Provide the [x, y] coordinate of the cell's center where the given text is located.  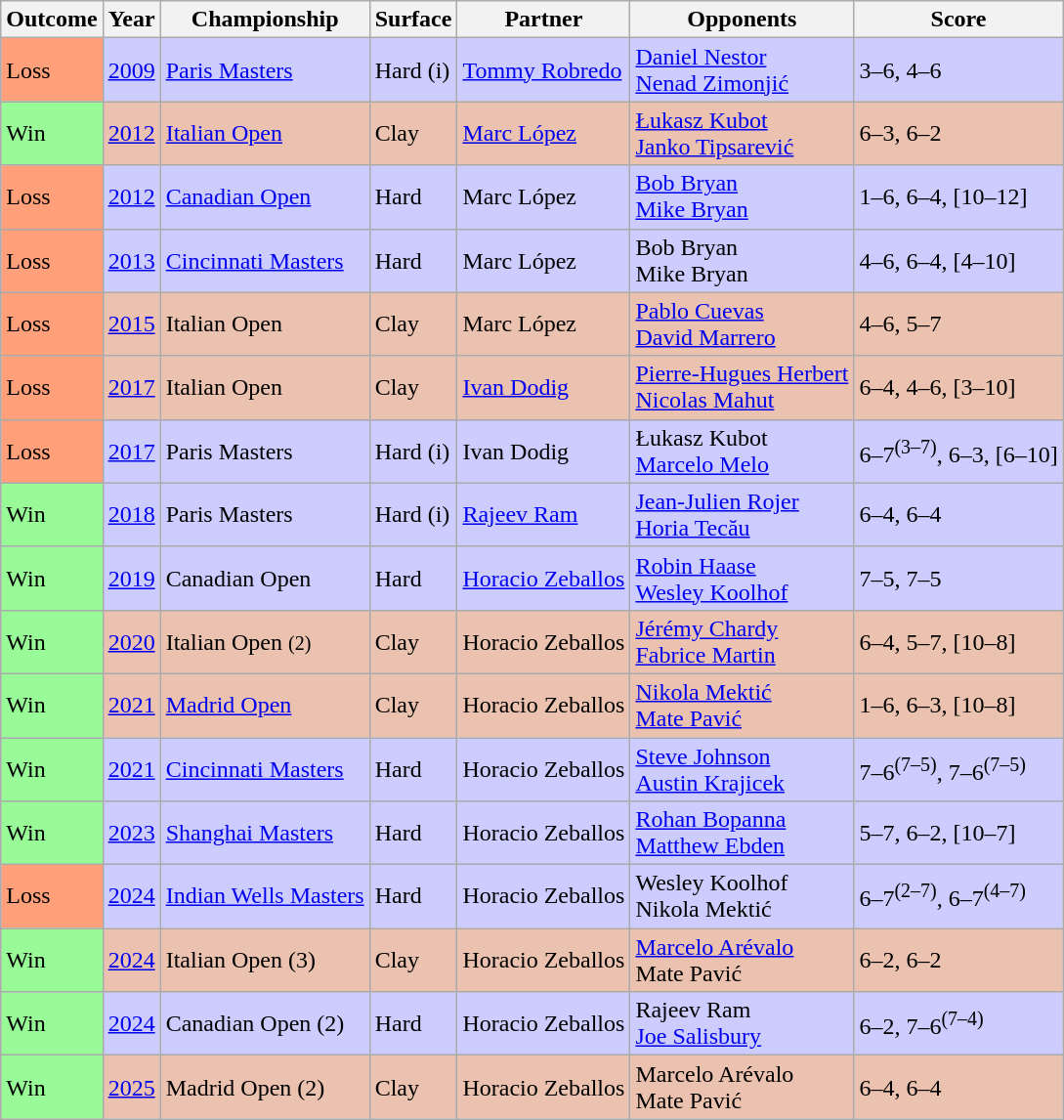
2018 [131, 514]
6–4, 5–7, [10–8] [958, 641]
3–6, 4–6 [958, 70]
2019 [131, 579]
7–5, 7–5 [958, 579]
Pablo Cuevas David Marrero [743, 324]
2025 [131, 1087]
Surface [413, 20]
Pierre-Hugues Herbert Nicolas Mahut [743, 387]
1–6, 6–3, [10–8] [958, 706]
Daniel Nestor Nenad Zimonjić [743, 70]
Indian Wells Masters [265, 897]
Canadian Open (2) [265, 1024]
2015 [131, 324]
Łukasz Kubot Janko Tipsarević [743, 133]
2009 [131, 70]
Italian Open (3) [265, 960]
Tommy Robredo [543, 70]
Steve Johnson Austin Krajicek [743, 768]
Partner [543, 20]
Italian Open (2) [265, 641]
Łukasz Kubot Marcelo Melo [743, 452]
6–3, 6–2 [958, 133]
6–7(2–7), 6–7(4–7) [958, 897]
Score [958, 20]
Outcome [52, 20]
7–6(7–5), 7–6(7–5) [958, 768]
Opponents [743, 20]
4–6, 6–4, [4–10] [958, 260]
Madrid Open [265, 706]
2013 [131, 260]
Robin Haase Wesley Koolhof [743, 579]
Wesley Koolhof Nikola Mektić [743, 897]
Rajeev Ram [543, 514]
Championship [265, 20]
5–7, 6–2, [10–7] [958, 833]
6–2, 7–6(7–4) [958, 1024]
6–2, 6–2 [958, 960]
2023 [131, 833]
2020 [131, 641]
Jérémy Chardy Fabrice Martin [743, 641]
1–6, 6–4, [10–12] [958, 197]
Year [131, 20]
4–6, 5–7 [958, 324]
Nikola Mektić Mate Pavić [743, 706]
6–4, 4–6, [3–10] [958, 387]
Shanghai Masters [265, 833]
Rajeev Ram Joe Salisbury [743, 1024]
6–7(3–7), 6–3, [6–10] [958, 452]
Jean-Julien Rojer Horia Tecău [743, 514]
Madrid Open (2) [265, 1087]
Rohan Bopanna Matthew Ebden [743, 833]
